Scan for the cell matching the given text and deliver its (X, Y) coordinate at center. 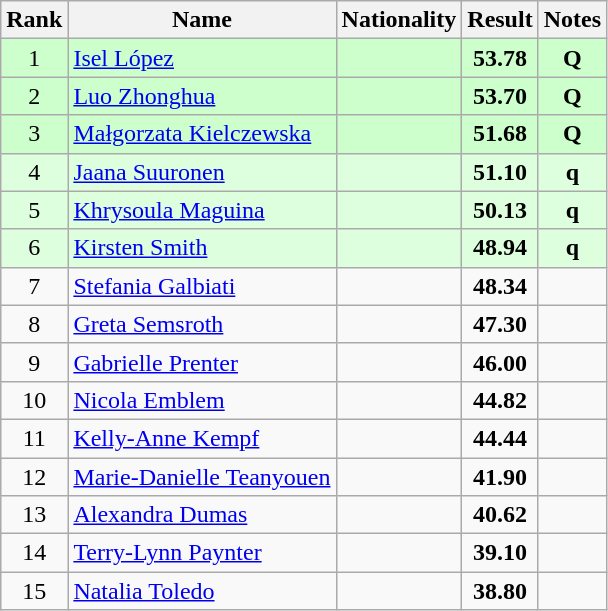
11 (34, 438)
Stefania Galbiati (202, 286)
13 (34, 515)
Natalia Toledo (202, 591)
Kirsten Smith (202, 248)
40.62 (500, 515)
12 (34, 477)
15 (34, 591)
3 (34, 134)
Luo Zhonghua (202, 96)
Rank (34, 20)
Marie-Danielle Teanyouen (202, 477)
39.10 (500, 553)
Terry-Lynn Paynter (202, 553)
41.90 (500, 477)
8 (34, 324)
46.00 (500, 362)
4 (34, 172)
Alexandra Dumas (202, 515)
38.80 (500, 591)
47.30 (500, 324)
6 (34, 248)
Gabrielle Prenter (202, 362)
Nationality (399, 20)
50.13 (500, 210)
7 (34, 286)
Jaana Suuronen (202, 172)
Małgorzata Kielczewska (202, 134)
Result (500, 20)
51.10 (500, 172)
44.82 (500, 400)
5 (34, 210)
Kelly-Anne Kempf (202, 438)
48.34 (500, 286)
1 (34, 58)
44.44 (500, 438)
2 (34, 96)
Isel López (202, 58)
51.68 (500, 134)
53.78 (500, 58)
Greta Semsroth (202, 324)
Nicola Emblem (202, 400)
Khrysoula Maguina (202, 210)
10 (34, 400)
14 (34, 553)
53.70 (500, 96)
Name (202, 20)
9 (34, 362)
48.94 (500, 248)
Notes (572, 20)
